Locate the cell with the specified text and output its [x, y] center coordinate. 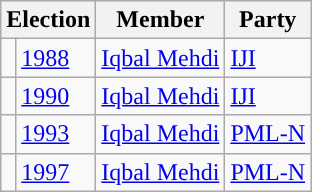
1993 [56, 134]
1990 [56, 96]
1997 [56, 172]
Party [268, 20]
Member [160, 20]
Election [48, 20]
1988 [56, 58]
